For the text-containing cell, return its midpoint in (x, y) coordinate format. 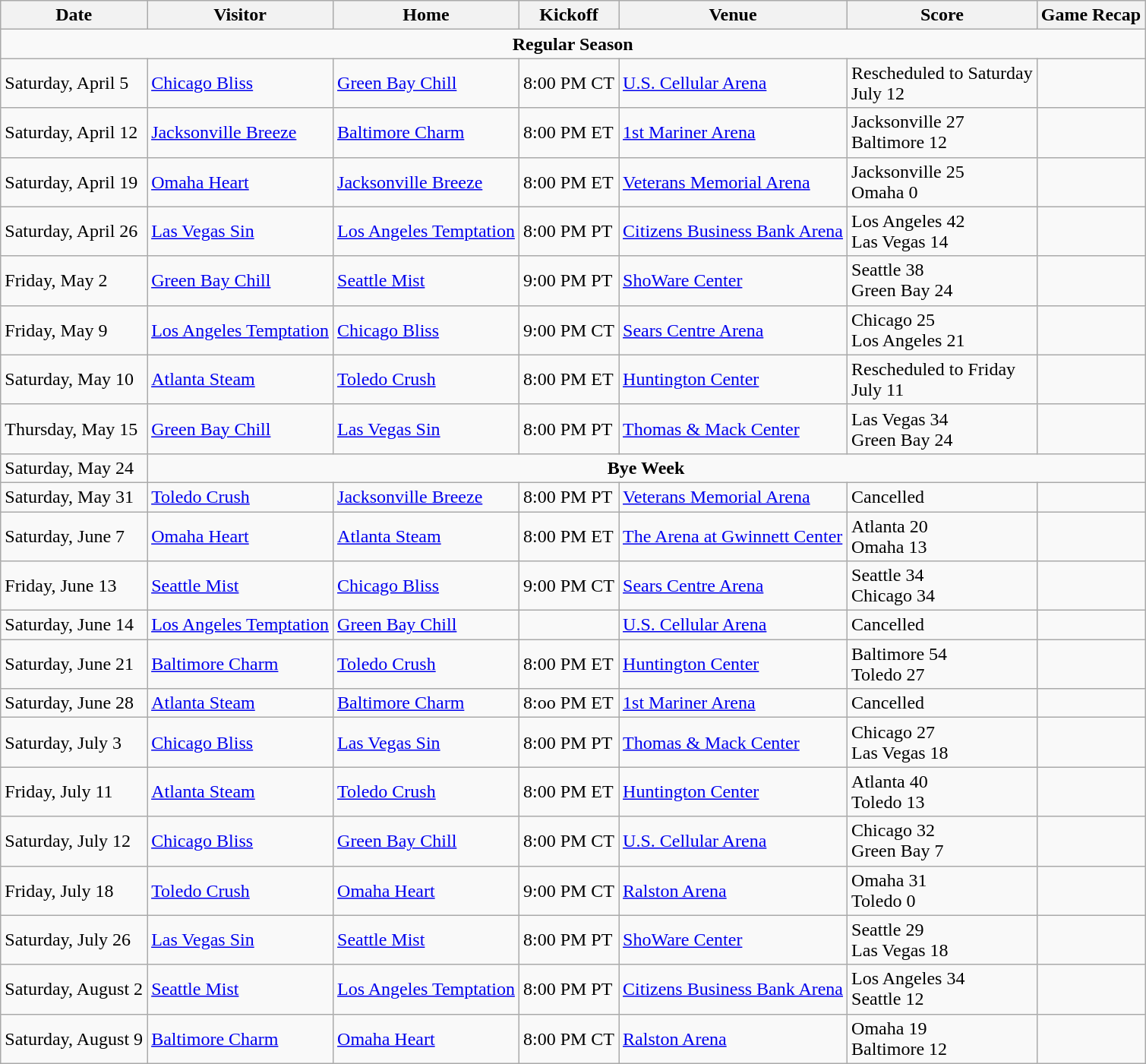
Saturday, May 24 (74, 468)
Saturday, July 12 (74, 841)
Visitor (240, 15)
Los Angeles 34Seattle 12 (942, 989)
Omaha 19Baltimore 12 (942, 1039)
Saturday, July 26 (74, 940)
Omaha 31Toledo 0 (942, 890)
Los Angeles 42Las Vegas 14 (942, 231)
Date (74, 15)
9:00 PM PT (568, 281)
Saturday, July 3 (74, 743)
The Arena at Gwinnett Center (734, 536)
Jacksonville 25Omaha 0 (942, 182)
Saturday, April 12 (74, 132)
Rescheduled to SaturdayJuly 12 (942, 84)
Saturday, June 14 (74, 625)
Game Recap (1091, 15)
Las Vegas 34Green Bay 24 (942, 428)
Friday, May 2 (74, 281)
Bye Week (646, 468)
Saturday, April 5 (74, 84)
Friday, June 13 (74, 586)
Saturday, August 2 (74, 989)
Friday, May 9 (74, 330)
Seattle 38Green Bay 24 (942, 281)
Friday, July 11 (74, 791)
Score (942, 15)
Friday, July 18 (74, 890)
Saturday, June 21 (74, 664)
Kickoff (568, 15)
Saturday, May 10 (74, 380)
Saturday, May 31 (74, 497)
Seattle 29Las Vegas 18 (942, 940)
Seattle 34Chicago 34 (942, 586)
Baltimore 54Toledo 27 (942, 664)
Chicago 25Los Angeles 21 (942, 330)
Saturday, June 7 (74, 536)
Regular Season (573, 44)
Atlanta 20Omaha 13 (942, 536)
Venue (734, 15)
Saturday, April 26 (74, 231)
Rescheduled to FridayJuly 11 (942, 380)
Jacksonville 27Baltimore 12 (942, 132)
Thursday, May 15 (74, 428)
Home (427, 15)
Saturday, April 19 (74, 182)
Chicago 27Las Vegas 18 (942, 743)
Chicago 32Green Bay 7 (942, 841)
Atlanta 40Toledo 13 (942, 791)
8:oo PM ET (568, 703)
Saturday, June 28 (74, 703)
Saturday, August 9 (74, 1039)
